Return [X, Y] of the center of cell containing provided text 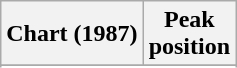
Chart (1987) [72, 34]
Peakposition [189, 34]
